Return [X, Y] of the center of cell containing provided text 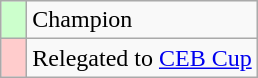
Champion [142, 20]
Relegated to CEB Cup [142, 58]
